Find where the given text appears and provide that cell's center as (x, y) coordinate. 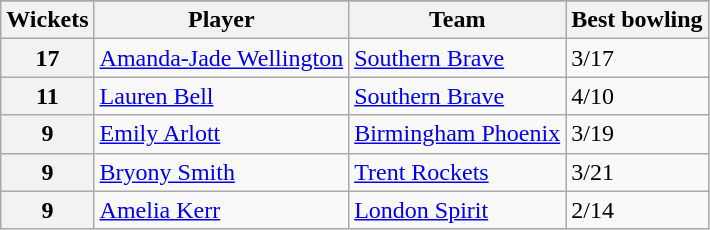
2/14 (637, 210)
London Spirit (458, 210)
Emily Arlott (222, 134)
Team (458, 20)
Bryony Smith (222, 172)
4/10 (637, 96)
Trent Rockets (458, 172)
Best bowling (637, 20)
3/21 (637, 172)
3/17 (637, 58)
Lauren Bell (222, 96)
Amanda-Jade Wellington (222, 58)
Amelia Kerr (222, 210)
11 (48, 96)
Player (222, 20)
3/19 (637, 134)
17 (48, 58)
Wickets (48, 20)
Birmingham Phoenix (458, 134)
